Locate the cell with the specified text and output its (X, Y) center coordinate. 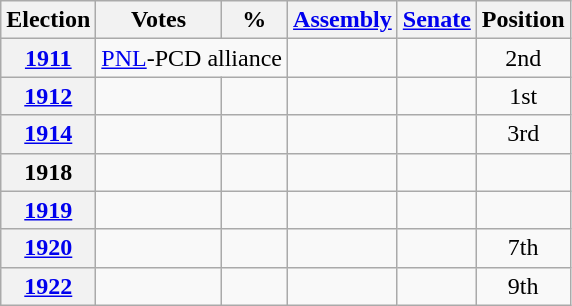
Election (48, 20)
1922 (48, 286)
Position (523, 20)
1st (523, 96)
1919 (48, 210)
Votes (158, 20)
1912 (48, 96)
1920 (48, 248)
Senate (436, 20)
1911 (48, 58)
% (254, 20)
7th (523, 248)
9th (523, 286)
Assembly (343, 20)
1914 (48, 134)
1918 (48, 172)
3rd (523, 134)
PNL-PCD alliance (192, 58)
2nd (523, 58)
